Determine the (x, y) coordinate at the center of the cell enclosing the given text.  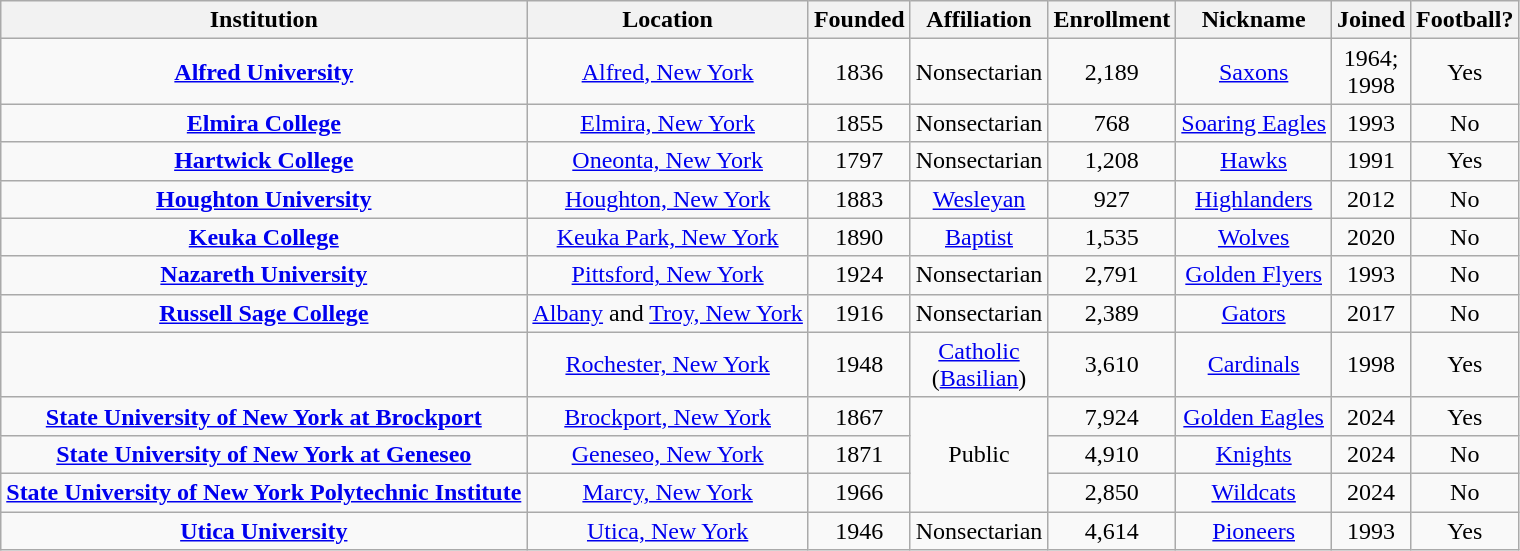
Pittsford, New York (668, 275)
Albany and Troy, New York (668, 313)
4,910 (1112, 454)
1924 (859, 275)
Golden Flyers (1254, 275)
State University of New York at Brockport (264, 416)
768 (1112, 123)
Marcy, New York (668, 492)
1797 (859, 161)
3,610 (1112, 364)
Geneseo, New York (668, 454)
Houghton University (264, 199)
4,614 (1112, 531)
1855 (859, 123)
Joined (1372, 20)
Elmira, New York (668, 123)
1964;1998 (1372, 72)
Elmira College (264, 123)
1,535 (1112, 237)
Cardinals (1254, 364)
2,791 (1112, 275)
2020 (1372, 237)
1883 (859, 199)
Enrollment (1112, 20)
2012 (1372, 199)
1991 (1372, 161)
Rochester, New York (668, 364)
Nazareth University (264, 275)
Nickname (1254, 20)
Russell Sage College (264, 313)
Oneonta, New York (668, 161)
1946 (859, 531)
1867 (859, 416)
State University of New York at Geneseo (264, 454)
Catholic(Basilian) (979, 364)
Saxons (1254, 72)
Pioneers (1254, 531)
Keuka College (264, 237)
1966 (859, 492)
Wolves (1254, 237)
Wildcats (1254, 492)
2,850 (1112, 492)
1890 (859, 237)
Soaring Eagles (1254, 123)
1916 (859, 313)
Hawks (1254, 161)
Utica University (264, 531)
Wesleyan (979, 199)
2,389 (1112, 313)
Institution (264, 20)
927 (1112, 199)
Public (979, 454)
Location (668, 20)
2,189 (1112, 72)
Knights (1254, 454)
Baptist (979, 237)
Gators (1254, 313)
Keuka Park, New York (668, 237)
1836 (859, 72)
Utica, New York (668, 531)
Highlanders (1254, 199)
Alfred University (264, 72)
1871 (859, 454)
1,208 (1112, 161)
2017 (1372, 313)
State University of New York Polytechnic Institute (264, 492)
Houghton, New York (668, 199)
7,924 (1112, 416)
Founded (859, 20)
1998 (1372, 364)
Alfred, New York (668, 72)
Hartwick College (264, 161)
Golden Eagles (1254, 416)
1948 (859, 364)
Football? (1465, 20)
Brockport, New York (668, 416)
Affiliation (979, 20)
